Detect which cell encompasses the target text, then output its (X, Y) center coordinate. 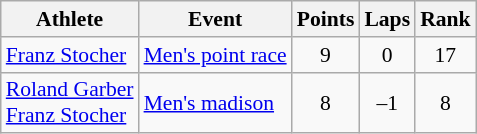
Roland GarberFranz Stocher (70, 102)
–1 (387, 102)
17 (446, 55)
Event (216, 19)
9 (326, 55)
Franz Stocher (70, 55)
Athlete (70, 19)
Laps (387, 19)
Men's madison (216, 102)
Points (326, 19)
Men's point race (216, 55)
0 (387, 55)
Rank (446, 19)
